Pinpoint the cell where the given text exists, returning its [X, Y] midpoint coordinate. 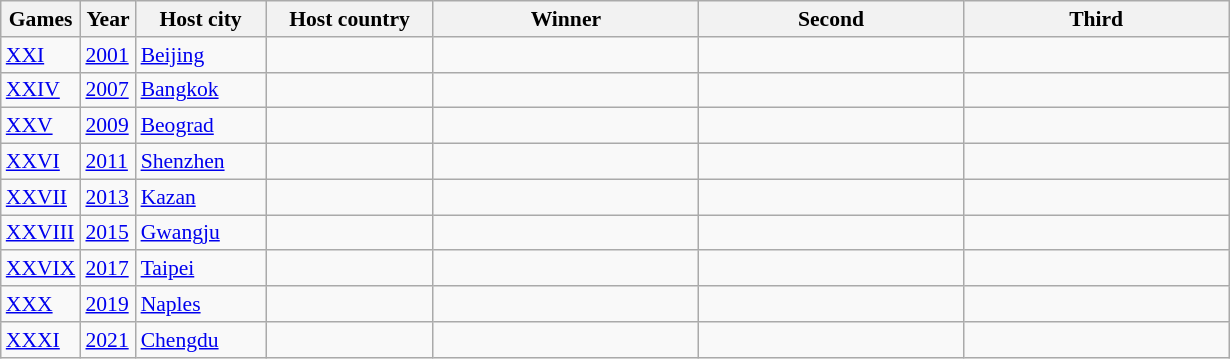
2007 [108, 90]
XXVI [41, 162]
Naples [201, 304]
2015 [108, 233]
Beograd [201, 126]
2009 [108, 126]
XXI [41, 55]
XXV [41, 126]
XXXI [41, 340]
Chengdu [201, 340]
Host country [350, 19]
Beijing [201, 55]
Second [830, 19]
2017 [108, 269]
Kazan [201, 197]
2019 [108, 304]
2011 [108, 162]
Year [108, 19]
Taipei [201, 269]
Third [1096, 19]
XXVII [41, 197]
Shenzhen [201, 162]
Winner [566, 19]
2021 [108, 340]
XXVIX [41, 269]
XXIV [41, 90]
2001 [108, 55]
Gwangju [201, 233]
XXX [41, 304]
Bangkok [201, 90]
2013 [108, 197]
XXVIII [41, 233]
Games [41, 19]
Host city [201, 19]
